Extract the (x, y) coordinate from the center of the cell holding the provided text.  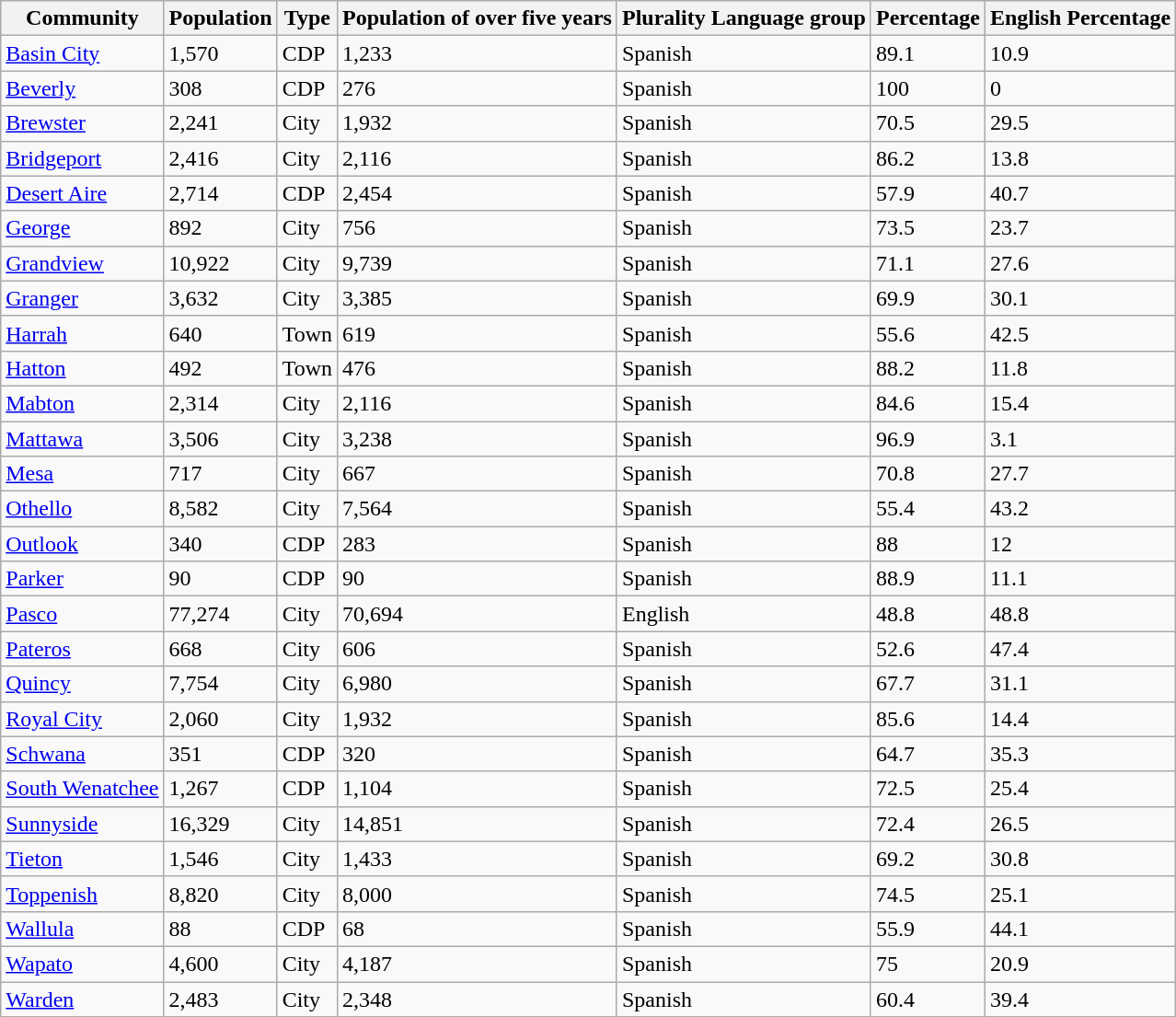
Brewster (83, 123)
Granger (83, 298)
8,000 (478, 894)
42.5 (1080, 333)
25.4 (1080, 789)
86.2 (928, 158)
Outlook (83, 544)
1,233 (478, 53)
8,582 (221, 509)
Hatton (83, 368)
69.9 (928, 298)
Beverly (83, 88)
16,329 (221, 824)
Population (221, 18)
Grandview (83, 263)
2,348 (478, 999)
Harrah (83, 333)
Sunnyside (83, 824)
George (83, 228)
8,820 (221, 894)
88.9 (928, 579)
14.4 (1080, 719)
Community (83, 18)
89.1 (928, 53)
4,600 (221, 964)
9,739 (478, 263)
67.7 (928, 684)
283 (478, 544)
3.1 (1080, 439)
30.8 (1080, 859)
55.6 (928, 333)
Parker (83, 579)
85.6 (928, 719)
70.5 (928, 123)
44.1 (1080, 929)
40.7 (1080, 193)
492 (221, 368)
3,385 (478, 298)
7,564 (478, 509)
2,314 (221, 403)
30.1 (1080, 298)
23.7 (1080, 228)
75 (928, 964)
Warden (83, 999)
Mesa (83, 474)
77,274 (221, 614)
Type (307, 18)
340 (221, 544)
39.4 (1080, 999)
52.6 (928, 649)
606 (478, 649)
72.5 (928, 789)
Population of over five years (478, 18)
2,454 (478, 193)
47.4 (1080, 649)
13.8 (1080, 158)
31.1 (1080, 684)
3,632 (221, 298)
60.4 (928, 999)
2,416 (221, 158)
South Wenatchee (83, 789)
2,714 (221, 193)
640 (221, 333)
2,483 (221, 999)
Royal City (83, 719)
29.5 (1080, 123)
Mabton (83, 403)
7,754 (221, 684)
69.2 (928, 859)
70,694 (478, 614)
0 (1080, 88)
Plurality Language group (744, 18)
476 (478, 368)
12 (1080, 544)
1,546 (221, 859)
10.9 (1080, 53)
2,241 (221, 123)
74.5 (928, 894)
619 (478, 333)
Desert Aire (83, 193)
96.9 (928, 439)
Mattawa (83, 439)
English Percentage (1080, 18)
70.8 (928, 474)
892 (221, 228)
668 (221, 649)
68 (478, 929)
Toppenish (83, 894)
27.6 (1080, 263)
Quincy (83, 684)
15.4 (1080, 403)
1,267 (221, 789)
25.1 (1080, 894)
11.8 (1080, 368)
Othello (83, 509)
351 (221, 754)
Schwana (83, 754)
57.9 (928, 193)
88.2 (928, 368)
3,238 (478, 439)
20.9 (1080, 964)
27.7 (1080, 474)
3,506 (221, 439)
756 (478, 228)
35.3 (1080, 754)
Tieton (83, 859)
276 (478, 88)
717 (221, 474)
1,104 (478, 789)
14,851 (478, 824)
667 (478, 474)
2,060 (221, 719)
100 (928, 88)
English (744, 614)
73.5 (928, 228)
Wapato (83, 964)
1,433 (478, 859)
55.9 (928, 929)
Pateros (83, 649)
Basin City (83, 53)
43.2 (1080, 509)
308 (221, 88)
72.4 (928, 824)
Percentage (928, 18)
11.1 (1080, 579)
55.4 (928, 509)
26.5 (1080, 824)
84.6 (928, 403)
Bridgeport (83, 158)
10,922 (221, 263)
Pasco (83, 614)
71.1 (928, 263)
1,570 (221, 53)
320 (478, 754)
4,187 (478, 964)
64.7 (928, 754)
6,980 (478, 684)
Wallula (83, 929)
